Locate the cell with the specified text and output its (X, Y) center coordinate. 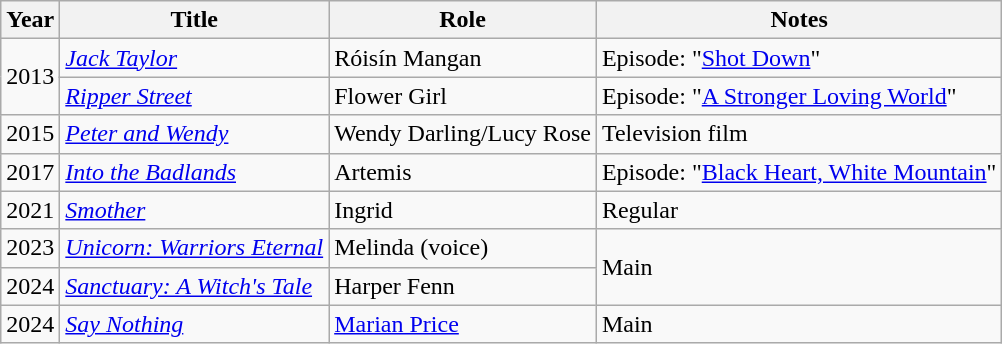
Sanctuary: A Witch's Tale (194, 286)
Harper Fenn (463, 286)
Flower Girl (463, 96)
Episode: "Black Heart, White Mountain" (798, 172)
Unicorn: Warriors Eternal (194, 248)
Artemis (463, 172)
Role (463, 20)
2015 (30, 134)
Marian Price (463, 324)
Year (30, 20)
Episode: "A Stronger Loving World" (798, 96)
2017 (30, 172)
Regular (798, 210)
Title (194, 20)
Ingrid (463, 210)
Television film (798, 134)
Jack Taylor (194, 58)
Ripper Street (194, 96)
Wendy Darling/Lucy Rose (463, 134)
Episode: "Shot Down" (798, 58)
2013 (30, 77)
2023 (30, 248)
Peter and Wendy (194, 134)
2021 (30, 210)
Melinda (voice) (463, 248)
Notes (798, 20)
Róisín Mangan (463, 58)
Into the Badlands (194, 172)
Smother (194, 210)
Say Nothing (194, 324)
